Extract the (X, Y) coordinate from the center of the cell holding the provided text.  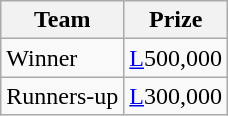
Runners-up (62, 96)
L500,000 (176, 58)
Winner (62, 58)
Prize (176, 20)
L300,000 (176, 96)
Team (62, 20)
